Return (X, Y) of the center of cell containing provided text 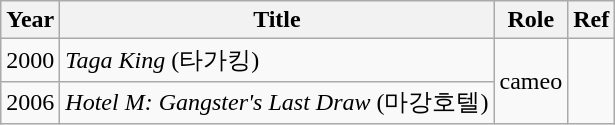
Year (30, 20)
Role (531, 20)
Hotel M: Gangster's Last Draw (마강호텔) (277, 102)
2000 (30, 60)
cameo (531, 82)
Ref (592, 20)
2006 (30, 102)
Taga King (타가킹) (277, 60)
Title (277, 20)
